Identify which cell holds the provided text, then report its [X, Y] central coordinate. 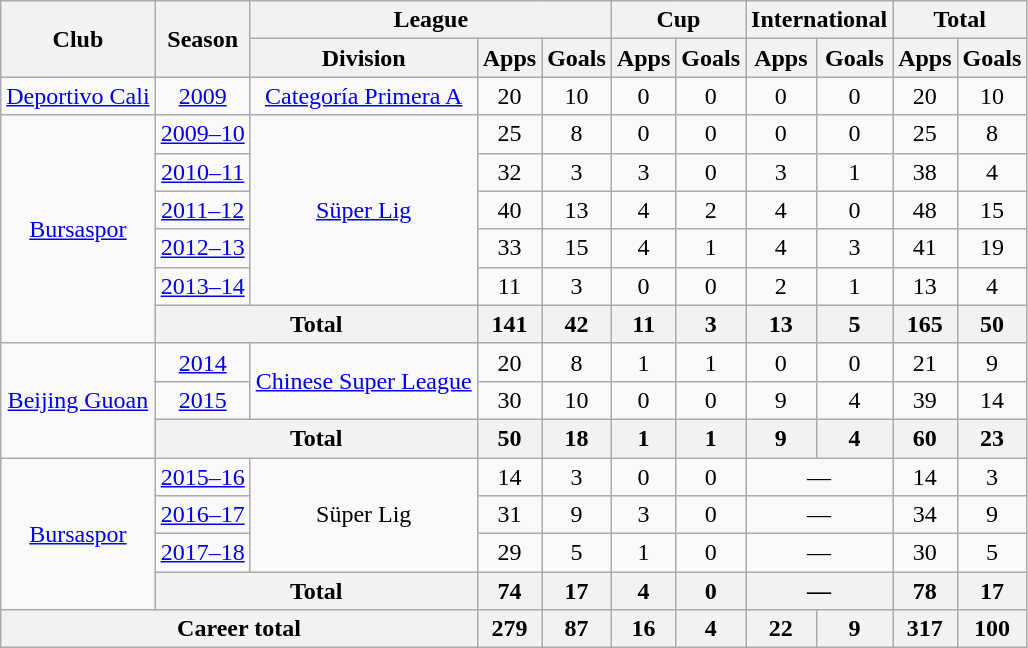
2009 [202, 96]
100 [992, 629]
60 [925, 438]
21 [925, 362]
2010–11 [202, 172]
165 [925, 324]
Division [364, 58]
74 [509, 591]
2012–13 [202, 248]
38 [925, 172]
29 [509, 553]
42 [577, 324]
2014 [202, 362]
Categoría Primera A [364, 96]
Cup [678, 20]
19 [992, 248]
International [820, 20]
Club [78, 39]
16 [643, 629]
33 [509, 248]
2011–12 [202, 210]
40 [509, 210]
2015 [202, 400]
2015–16 [202, 477]
39 [925, 400]
31 [509, 515]
2013–14 [202, 286]
2016–17 [202, 515]
34 [925, 515]
317 [925, 629]
18 [577, 438]
141 [509, 324]
2009–10 [202, 134]
Beijing Guoan [78, 400]
22 [782, 629]
32 [509, 172]
Season [202, 39]
Career total [239, 629]
Deportivo Cali [78, 96]
78 [925, 591]
23 [992, 438]
2017–18 [202, 553]
League [430, 20]
279 [509, 629]
41 [925, 248]
48 [925, 210]
87 [577, 629]
Chinese Super League [364, 381]
